Locate the cell with the specified text and output its [x, y] center coordinate. 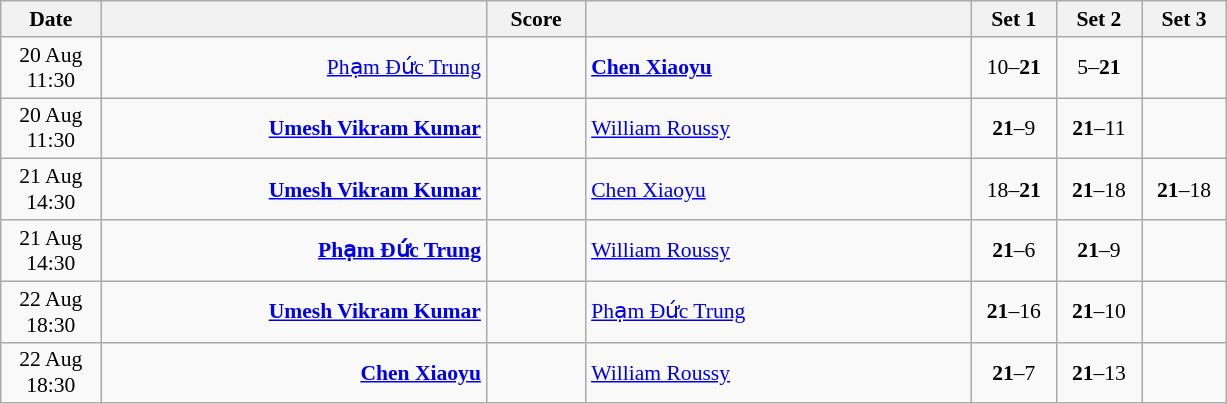
Date [51, 19]
Set 1 [1014, 19]
21–6 [1014, 250]
5–21 [1098, 68]
Set 2 [1098, 19]
21–11 [1098, 128]
21–7 [1014, 372]
21–10 [1098, 312]
Set 3 [1184, 19]
Score [536, 19]
21–16 [1014, 312]
21–13 [1098, 372]
18–21 [1014, 190]
10–21 [1014, 68]
